Provide the (x, y) coordinate of the cell's center where the given text is located.  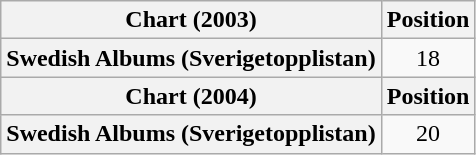
Chart (2004) (191, 96)
20 (428, 134)
18 (428, 58)
Chart (2003) (191, 20)
